Identify which cell holds the provided text, then report its (x, y) central coordinate. 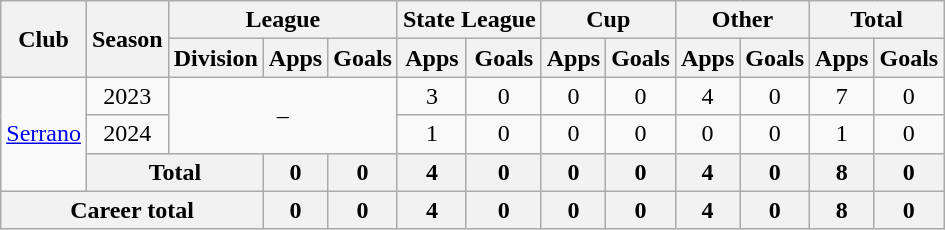
State League (469, 20)
2024 (127, 134)
Cup (608, 20)
3 (432, 96)
– (282, 115)
Career total (132, 210)
Division (216, 58)
Other (742, 20)
League (282, 20)
Club (44, 39)
Season (127, 39)
7 (842, 96)
Serrano (44, 134)
2023 (127, 96)
